Provide the (x, y) coordinate of the cell's center where the given text is located.  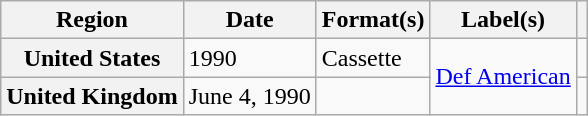
Region (92, 20)
Format(s) (373, 20)
Cassette (373, 58)
Date (250, 20)
1990 (250, 58)
Label(s) (503, 20)
Def American (503, 77)
United Kingdom (92, 96)
June 4, 1990 (250, 96)
United States (92, 58)
